Identify which cell holds the provided text, then report its [x, y] central coordinate. 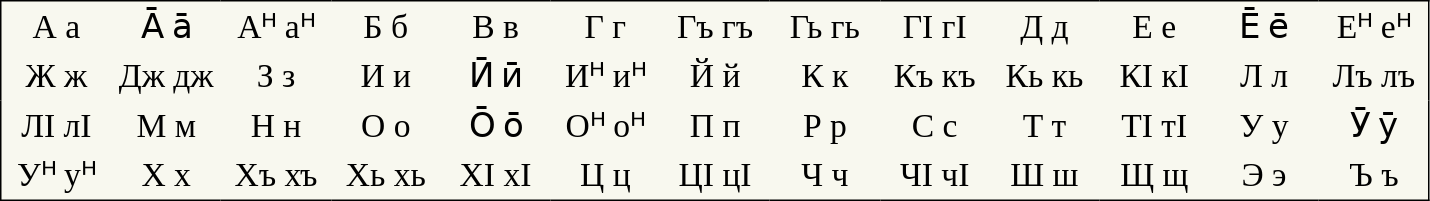
Г г [605, 26]
Кь кь [1045, 76]
Лъ лъ [1374, 76]
П п [715, 125]
Х х [166, 175]
А а [56, 26]
ЧI чI [935, 175]
ЦI цI [715, 175]
ХI хI [496, 175]
Д д [1045, 26]
Щ щ [1154, 175]
КI кI [1154, 76]
Ж ж [56, 76]
С с [935, 125]
Хъ хъ [276, 175]
Аᵸ аᵸ [276, 26]
ГI гI [935, 26]
З з [276, 76]
Оᵸ оᵸ [605, 125]
Гъ гъ [715, 26]
Н н [276, 125]
Иᵸ иᵸ [605, 76]
Уᵸ уᵸ [56, 175]
Т т [1045, 125]
Е е [1154, 26]
Къ къ [935, 76]
Л л [1264, 76]
Дж дж [166, 76]
Ӣ ӣ [496, 76]
Хь хь [386, 175]
Й й [715, 76]
О о [386, 125]
О̄ о̄ [496, 125]
В в [496, 26]
Ӯ ӯ [1374, 125]
ТI тI [1154, 125]
К к [825, 76]
Э э [1264, 175]
Еᵸ еᵸ [1374, 26]
Е̄ е̄ [1264, 26]
Ц ц [605, 175]
Гь гь [825, 26]
М м [166, 125]
Ч ч [825, 175]
Б б [386, 26]
И и [386, 76]
А̄ а̄ [166, 26]
Р р [825, 125]
У у [1264, 125]
Ъ ъ [1374, 175]
Ш ш [1045, 175]
ЛI лI [56, 125]
